Extract the [x, y] coordinate from the center of the cell holding the provided text.  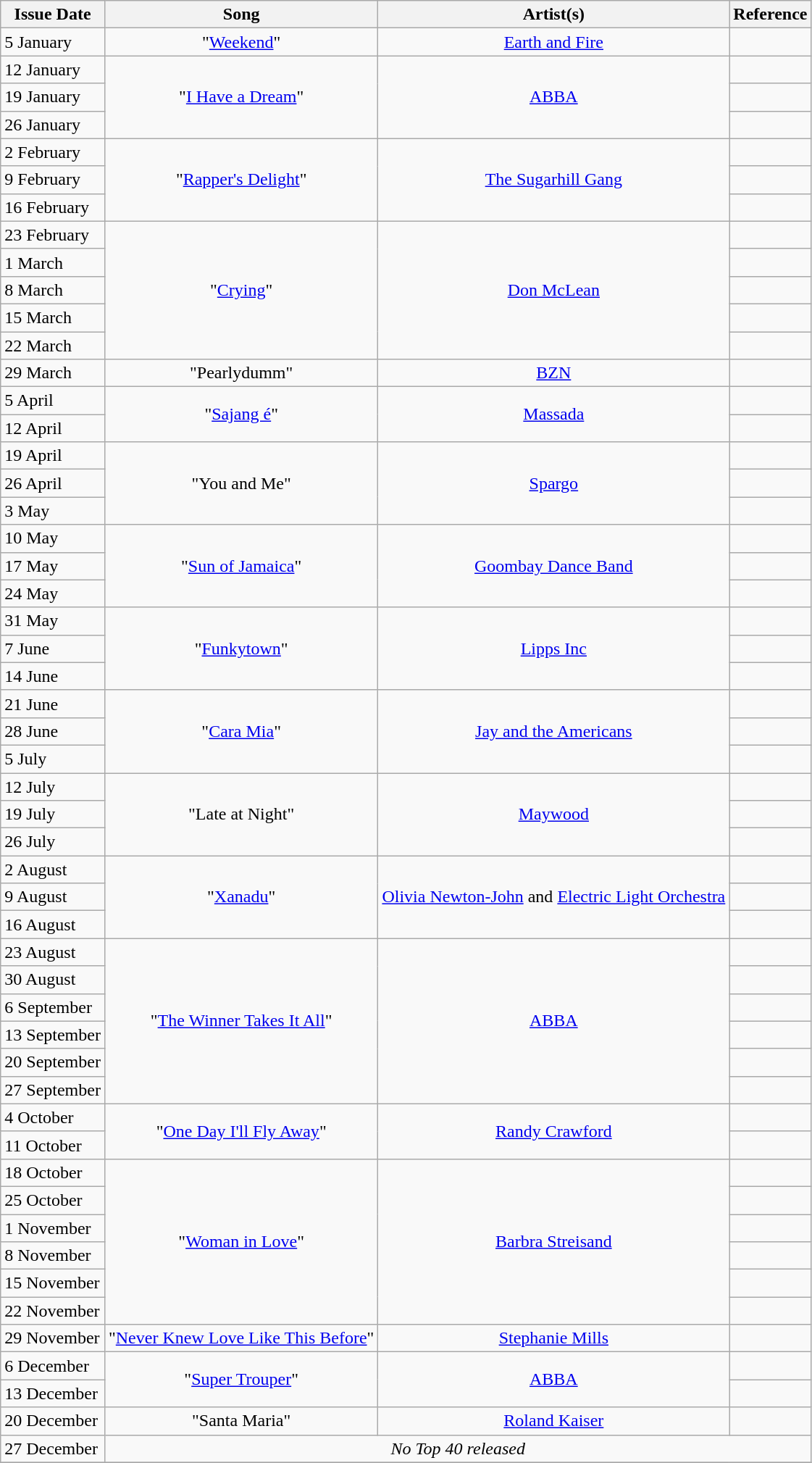
"Santa Maria" [240, 1421]
13 December [53, 1393]
"Pearlydumm" [240, 373]
5 April [53, 401]
19 April [53, 456]
27 December [53, 1449]
19 January [53, 97]
"Crying" [240, 290]
12 January [53, 70]
19 July [53, 814]
8 November [53, 1256]
"Super Trouper" [240, 1380]
"Never Knew Love Like This Before" [240, 1338]
7 June [53, 649]
10 May [53, 538]
20 September [53, 1062]
Barbra Streisand [553, 1241]
16 February [53, 207]
Issue Date [53, 14]
Massada [553, 414]
"Woman in Love" [240, 1241]
8 March [53, 290]
24 May [53, 593]
The Sugarhill Gang [553, 180]
"I Have a Dream" [240, 97]
6 September [53, 1007]
Earth and Fire [553, 42]
9 February [53, 180]
BZN [553, 373]
13 September [53, 1035]
29 November [53, 1338]
12 July [53, 786]
Maywood [553, 814]
"Funkytown" [240, 649]
26 April [53, 483]
23 February [53, 235]
16 August [53, 925]
28 June [53, 731]
22 March [53, 346]
17 May [53, 566]
21 June [53, 704]
15 November [53, 1283]
Song [240, 14]
23 August [53, 952]
27 September [53, 1090]
31 May [53, 621]
"Sun of Jamaica" [240, 566]
Roland Kaiser [553, 1421]
2 August [53, 870]
20 December [53, 1421]
"Rapper's Delight" [240, 180]
12 April [53, 428]
"You and Me" [240, 483]
No Top 40 released [458, 1449]
"One Day I'll Fly Away" [240, 1131]
Don McLean [553, 290]
Jay and the Americans [553, 731]
1 March [53, 262]
Stephanie Mills [553, 1338]
Lipps Inc [553, 649]
5 January [53, 42]
26 January [53, 125]
Randy Crawford [553, 1131]
14 June [53, 676]
30 August [53, 980]
15 March [53, 317]
22 November [53, 1311]
9 August [53, 897]
11 October [53, 1145]
25 October [53, 1200]
"The Winner Takes It All" [240, 1021]
4 October [53, 1117]
"Cara Mia" [240, 731]
"Sajang é" [240, 414]
3 May [53, 511]
5 July [53, 759]
Olivia Newton-John and Electric Light Orchestra [553, 897]
"Weekend" [240, 42]
Spargo [553, 483]
Goombay Dance Band [553, 566]
18 October [53, 1172]
Artist(s) [553, 14]
"Xanadu" [240, 897]
26 July [53, 842]
6 December [53, 1366]
1 November [53, 1228]
"Late at Night" [240, 814]
29 March [53, 373]
Reference [771, 14]
2 February [53, 152]
